Scan for the cell matching the given text and deliver its [x, y] coordinate at center. 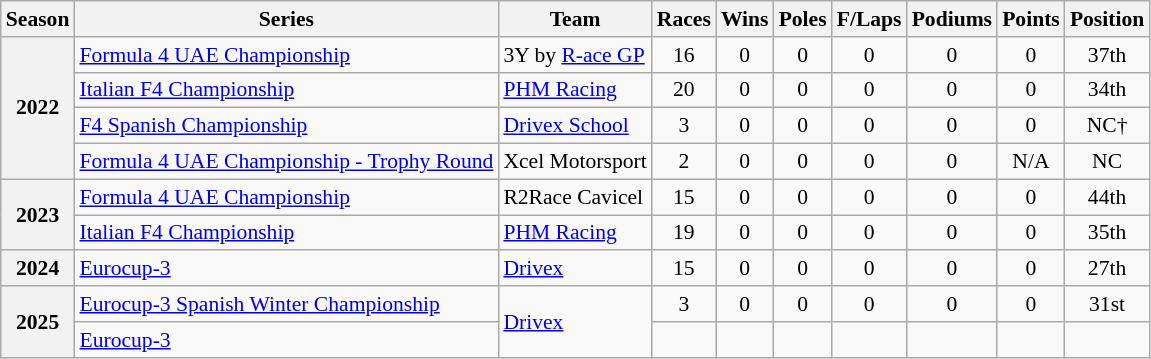
Points [1031, 19]
NC [1107, 162]
Eurocup-3 Spanish Winter Championship [286, 304]
Season [38, 19]
NC† [1107, 126]
2 [684, 162]
Races [684, 19]
Series [286, 19]
2025 [38, 322]
F4 Spanish Championship [286, 126]
3Y by R-ace GP [574, 55]
16 [684, 55]
Team [574, 19]
Poles [803, 19]
19 [684, 233]
37th [1107, 55]
R2Race Cavicel [574, 197]
35th [1107, 233]
20 [684, 90]
31st [1107, 304]
2024 [38, 269]
34th [1107, 90]
F/Laps [870, 19]
Position [1107, 19]
2023 [38, 214]
Wins [745, 19]
Drivex School [574, 126]
2022 [38, 108]
Xcel Motorsport [574, 162]
44th [1107, 197]
Podiums [952, 19]
Formula 4 UAE Championship - Trophy Round [286, 162]
27th [1107, 269]
N/A [1031, 162]
